Find where the given text appears and provide that cell's center as [X, Y] coordinate. 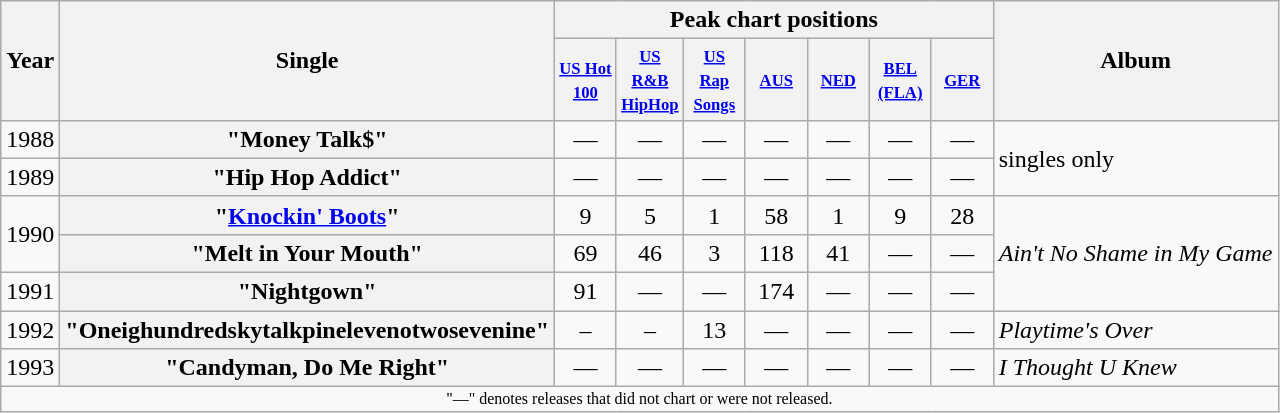
NED [838, 80]
1989 [30, 177]
69 [585, 253]
Playtime's Over [1136, 330]
1990 [30, 234]
GER [962, 80]
41 [838, 253]
"Candyman, Do Me Right" [308, 368]
"Money Talk$" [308, 139]
13 [714, 330]
US Rap Songs [714, 80]
"Hip Hop Addict" [308, 177]
91 [585, 292]
BEL(FLA) [900, 80]
28 [962, 215]
5 [650, 215]
"—" denotes releases that did not chart or were not released. [640, 399]
3 [714, 253]
AUS [776, 80]
US R&B HipHop [650, 80]
1993 [30, 368]
1991 [30, 292]
Album [1136, 61]
Ain't No Shame in My Game [1136, 253]
singles only [1136, 158]
US Hot 100 [585, 80]
Peak chart positions [774, 20]
1992 [30, 330]
118 [776, 253]
"Nightgown" [308, 292]
"Melt in Your Mouth" [308, 253]
Single [308, 61]
"Oneighundredskytalkpinelevenotwosevenine" [308, 330]
46 [650, 253]
58 [776, 215]
174 [776, 292]
1988 [30, 139]
"Knockin' Boots" [308, 215]
Year [30, 61]
I Thought U Knew [1136, 368]
